Find where the given text appears and provide that cell's center as [x, y] coordinate. 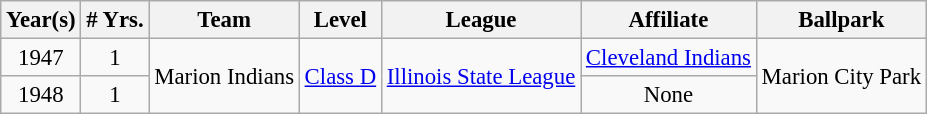
Marion City Park [841, 76]
None [669, 95]
Class D [340, 76]
Illinois State League [480, 76]
League [480, 20]
# Yrs. [115, 20]
Marion Indians [224, 76]
1948 [41, 95]
Cleveland Indians [669, 58]
1947 [41, 58]
Year(s) [41, 20]
Team [224, 20]
Ballpark [841, 20]
Level [340, 20]
Affiliate [669, 20]
